Search for the cell housing the specified text and yield its (x, y) center coordinate. 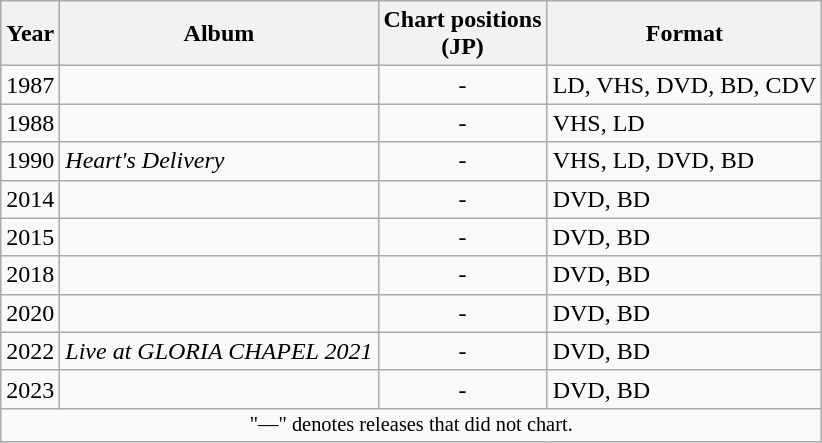
2020 (30, 313)
2022 (30, 351)
Album (219, 34)
2014 (30, 199)
1988 (30, 123)
"—" denotes releases that did not chart. (412, 425)
1990 (30, 161)
VHS, LD (684, 123)
2015 (30, 237)
Live at GLORIA CHAPEL 2021 (219, 351)
Chart positions(JP) (462, 34)
Format (684, 34)
2023 (30, 389)
LD, VHS, DVD, BD, CDV (684, 85)
Heart's Delivery (219, 161)
Year (30, 34)
2018 (30, 275)
VHS, LD, DVD, BD (684, 161)
1987 (30, 85)
